Locate the cell with the specified text and output its (x, y) center coordinate. 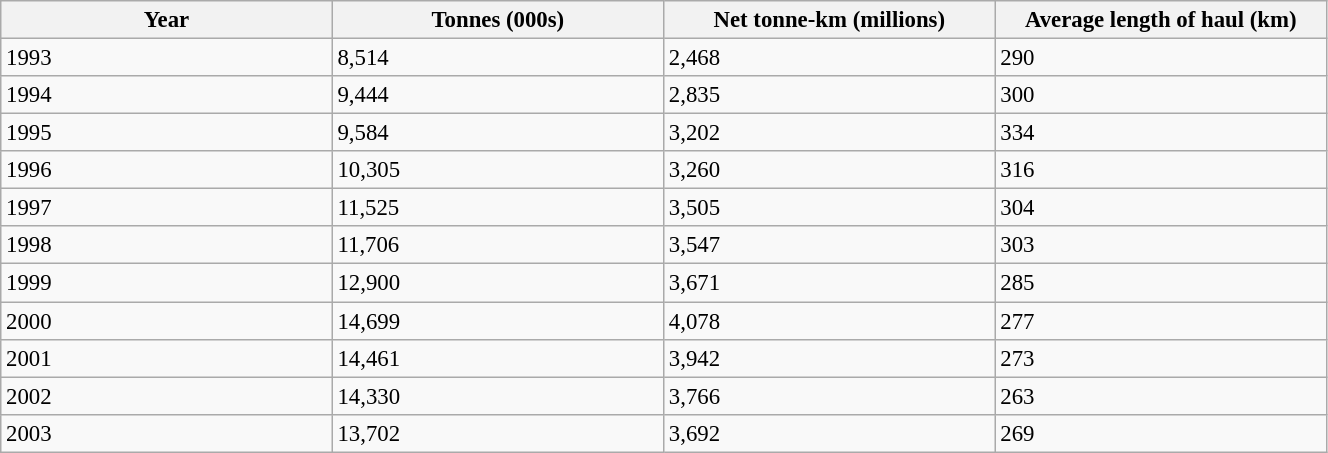
4,078 (830, 321)
2001 (166, 358)
8,514 (498, 58)
300 (1160, 95)
Average length of haul (km) (1160, 20)
316 (1160, 170)
273 (1160, 358)
Year (166, 20)
14,330 (498, 396)
12,900 (498, 283)
1997 (166, 208)
13,702 (498, 433)
2002 (166, 396)
290 (1160, 58)
Tonnes (000s) (498, 20)
2,468 (830, 58)
1996 (166, 170)
3,766 (830, 396)
304 (1160, 208)
14,699 (498, 321)
3,260 (830, 170)
1993 (166, 58)
9,584 (498, 133)
263 (1160, 396)
3,942 (830, 358)
3,692 (830, 433)
9,444 (498, 95)
11,706 (498, 245)
1998 (166, 245)
269 (1160, 433)
2003 (166, 433)
11,525 (498, 208)
1994 (166, 95)
3,671 (830, 283)
10,305 (498, 170)
277 (1160, 321)
303 (1160, 245)
14,461 (498, 358)
1995 (166, 133)
2000 (166, 321)
2,835 (830, 95)
3,202 (830, 133)
285 (1160, 283)
3,505 (830, 208)
1999 (166, 283)
Net tonne-km (millions) (830, 20)
334 (1160, 133)
3,547 (830, 245)
